From the cell containing the given text, extract its center point as (x, y) coordinate. 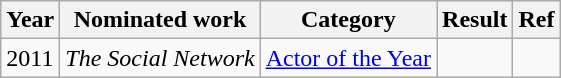
2011 (30, 58)
Actor of the Year (348, 58)
Nominated work (160, 20)
Category (348, 20)
Result (475, 20)
The Social Network (160, 58)
Year (30, 20)
Ref (536, 20)
